For the text-containing cell, return its midpoint in [x, y] coordinate format. 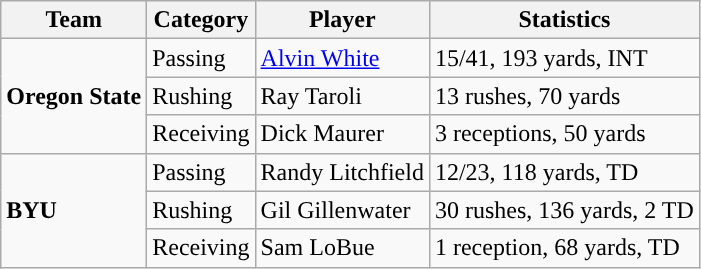
Category [201, 20]
3 receptions, 50 yards [564, 134]
Sam LoBue [342, 248]
1 reception, 68 yards, TD [564, 248]
30 rushes, 136 yards, 2 TD [564, 210]
BYU [74, 210]
13 rushes, 70 yards [564, 96]
Statistics [564, 20]
15/41, 193 yards, INT [564, 58]
Dick Maurer [342, 134]
Ray Taroli [342, 96]
Randy Litchfield [342, 172]
Player [342, 20]
Oregon State [74, 96]
Alvin White [342, 58]
Gil Gillenwater [342, 210]
12/23, 118 yards, TD [564, 172]
Team [74, 20]
